Determine the (x, y) coordinate at the center of the cell enclosing the given text.  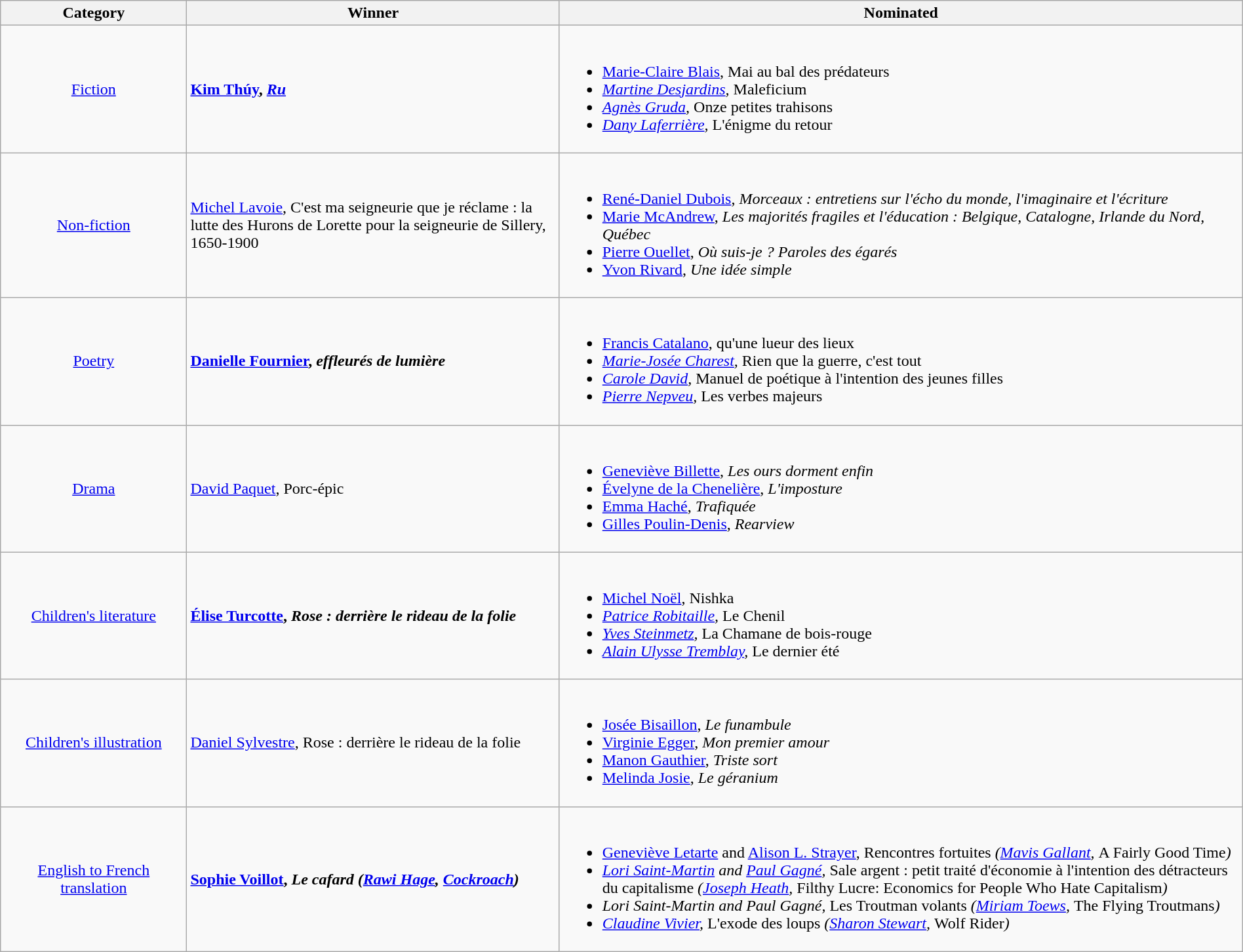
Nominated (901, 13)
Michel Noël, NishkaPatrice Robitaille, Le ChenilYves Steinmetz, La Chamane de bois-rougeAlain Ulysse Tremblay, Le dernier été (901, 616)
Non-fiction (94, 226)
Kim Thúy, Ru (373, 89)
Sophie Voillot, Le cafard (Rawi Hage, Cockroach) (373, 879)
Winner (373, 13)
Marie-Claire Blais, Mai au bal des prédateursMartine Desjardins, MaleficiumAgnès Gruda, Onze petites trahisonsDany Laferrière, L'énigme du retour (901, 89)
Fiction (94, 89)
Category (94, 13)
English to French translation (94, 879)
Geneviève Billette, Les ours dorment enfinÉvelyne de la Chenelière, L'impostureEmma Haché, TrafiquéeGilles Poulin-Denis, Rearview (901, 488)
Drama (94, 488)
Children's literature (94, 616)
Josée Bisaillon, Le funambuleVirginie Egger, Mon premier amourManon Gauthier, Triste sortMelinda Josie, Le géranium (901, 743)
David Paquet, Porc-épic (373, 488)
Children's illustration (94, 743)
Daniel Sylvestre, Rose : derrière le rideau de la folie (373, 743)
Poetry (94, 361)
Élise Turcotte, Rose : derrière le rideau de la folie (373, 616)
Danielle Fournier, effleurés de lumière (373, 361)
Michel Lavoie, C'est ma seigneurie que je réclame : la lutte des Hurons de Lorette pour la seigneurie de Sillery, 1650-1900 (373, 226)
